Pinpoint the cell where the given text exists, returning its (X, Y) midpoint coordinate. 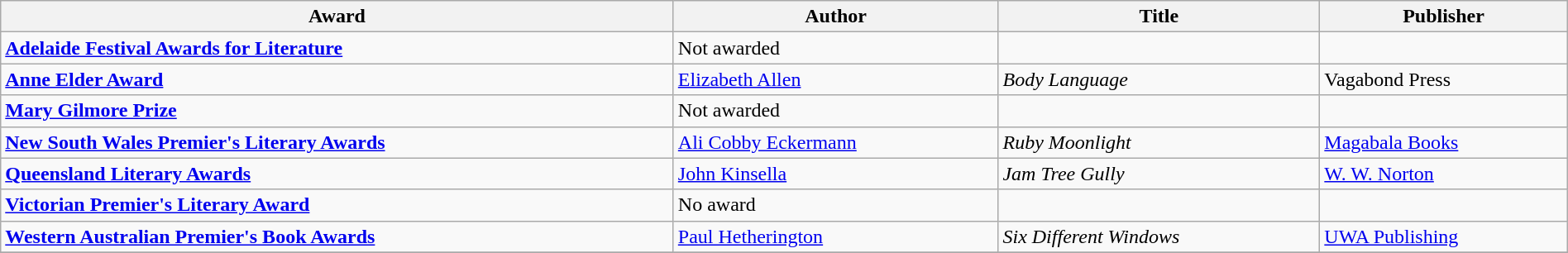
Magabala Books (1444, 142)
Ali Cobby Eckermann (835, 142)
Mary Gilmore Prize (337, 111)
Elizabeth Allen (835, 79)
Award (337, 17)
Title (1159, 17)
No award (835, 205)
Jam Tree Gully (1159, 174)
John Kinsella (835, 174)
Paul Hetherington (835, 236)
Six Different Windows (1159, 236)
Vagabond Press (1444, 79)
Ruby Moonlight (1159, 142)
Victorian Premier's Literary Award (337, 205)
W. W. Norton (1444, 174)
UWA Publishing (1444, 236)
Body Language (1159, 79)
Author (835, 17)
Western Australian Premier's Book Awards (337, 236)
New South Wales Premier's Literary Awards (337, 142)
Publisher (1444, 17)
Anne Elder Award (337, 79)
Queensland Literary Awards (337, 174)
Adelaide Festival Awards for Literature (337, 48)
